Determine the [X, Y] coordinate at the center of the cell enclosing the given text.  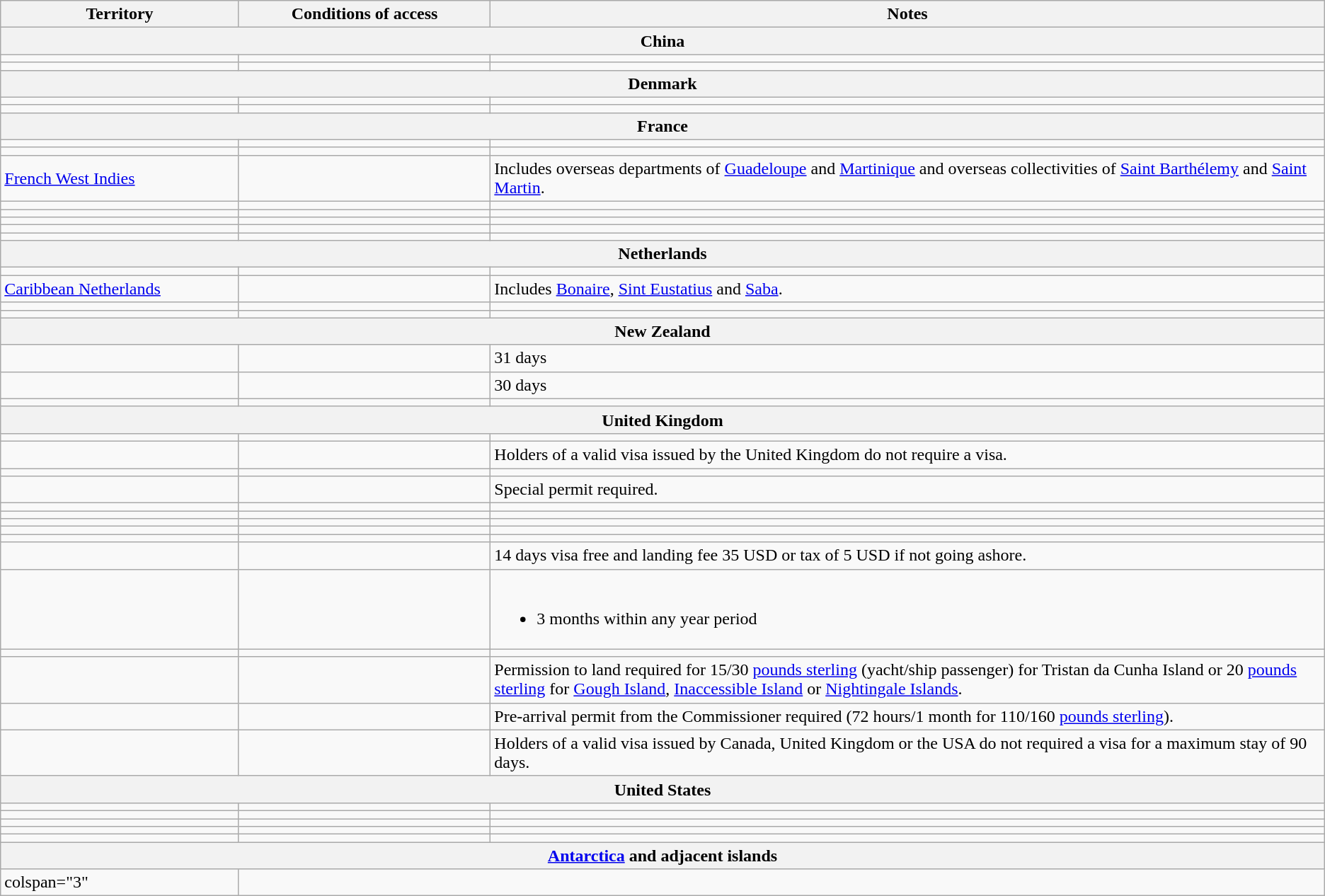
Conditions of access [364, 14]
31 days [907, 358]
China [662, 41]
Includes Bonaire, Sint Eustatius and Saba. [907, 289]
United Kingdom [662, 420]
France [662, 126]
Notes [907, 14]
Antarctica and adjacent islands [662, 856]
14 days visa free and landing fee 35 USD or tax of 5 USD if not going ashore. [907, 556]
Includes overseas departments of Guadeloupe and Martinique and overseas collectivities of Saint Barthélemy and Saint Martin. [907, 178]
Pre-arrival permit from the Commissioner required (72 hours/1 month for 110/160 pounds sterling). [907, 716]
3 months within any year period [907, 609]
Holders of a valid visa issued by Canada, United Kingdom or the USA do not required a visa for a maximum stay of 90 days. [907, 753]
Holders of a valid visa issued by the United Kingdom do not require a visa. [907, 454]
30 days [907, 385]
United States [662, 789]
Special permit required. [907, 490]
Territory [120, 14]
Netherlands [662, 254]
Caribbean Netherlands [120, 289]
New Zealand [662, 331]
Denmark [662, 84]
French West Indies [120, 178]
colspan="3" [120, 883]
